From the cell containing the given text, extract its center point as [X, Y] coordinate. 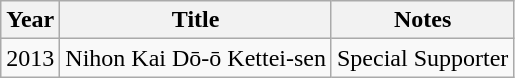
Nihon Kai Dō-ō Kettei-sen [196, 58]
Special Supporter [422, 58]
Notes [422, 20]
Title [196, 20]
2013 [30, 58]
Year [30, 20]
